Identify which cell holds the provided text, then report its [X, Y] central coordinate. 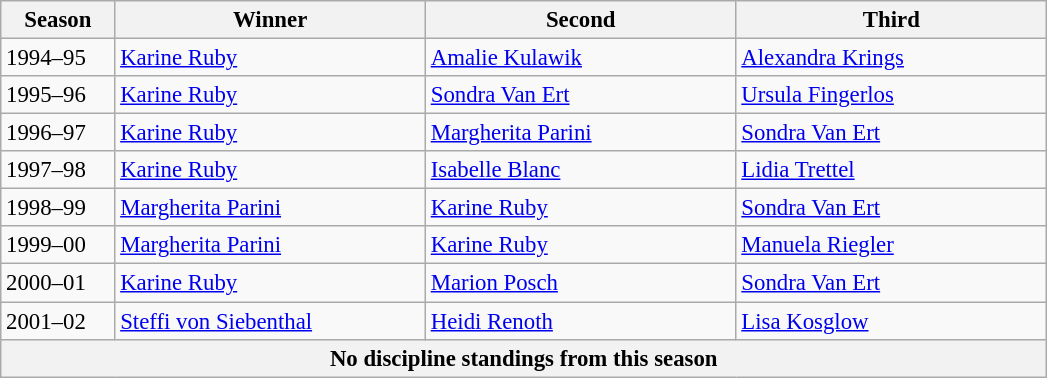
1996–97 [58, 133]
Amalie Kulawik [580, 58]
1995–96 [58, 95]
No discipline standings from this season [524, 358]
1997–98 [58, 170]
1994–95 [58, 58]
Third [892, 20]
2001–02 [58, 321]
Marion Posch [580, 283]
1999–00 [58, 245]
Steffi von Siebenthal [270, 321]
Winner [270, 20]
2000–01 [58, 283]
Isabelle Blanc [580, 170]
Ursula Fingerlos [892, 95]
Alexandra Krings [892, 58]
1998–99 [58, 208]
Manuela Riegler [892, 245]
Second [580, 20]
Season [58, 20]
Heidi Renoth [580, 321]
Lidia Trettel [892, 170]
Lisa Kosglow [892, 321]
